Search for the cell housing the specified text and yield its (X, Y) center coordinate. 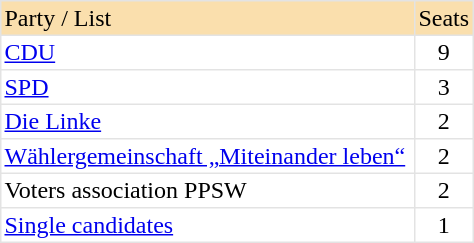
SPD (208, 86)
Voters association PPSW (208, 190)
Wählergemeinschaft „Miteinander leben“ (208, 156)
9 (444, 52)
1 (444, 224)
Seats (444, 18)
CDU (208, 52)
Party / List (208, 18)
Single candidates (208, 224)
3 (444, 86)
Die Linke (208, 122)
